Detect which cell encompasses the target text, then output its (x, y) center coordinate. 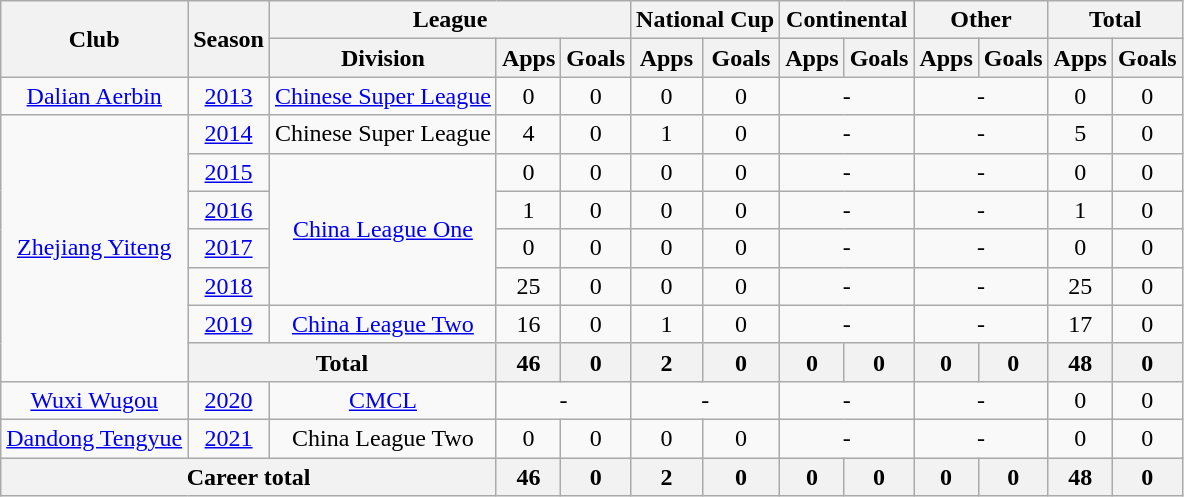
Other (981, 20)
16 (528, 324)
Division (382, 58)
2013 (229, 96)
National Cup (706, 20)
4 (528, 134)
2019 (229, 324)
17 (1080, 324)
2017 (229, 248)
CMCL (382, 400)
League (450, 20)
2018 (229, 286)
2016 (229, 210)
Club (94, 39)
2014 (229, 134)
Dandong Tengyue (94, 438)
Season (229, 39)
Wuxi Wugou (94, 400)
Zhejiang Yiteng (94, 248)
China League One (382, 229)
2021 (229, 438)
2015 (229, 172)
Dalian Aerbin (94, 96)
5 (1080, 134)
Continental (847, 20)
2020 (229, 400)
Career total (249, 477)
